Detect which cell encompasses the target text, then output its (X, Y) center coordinate. 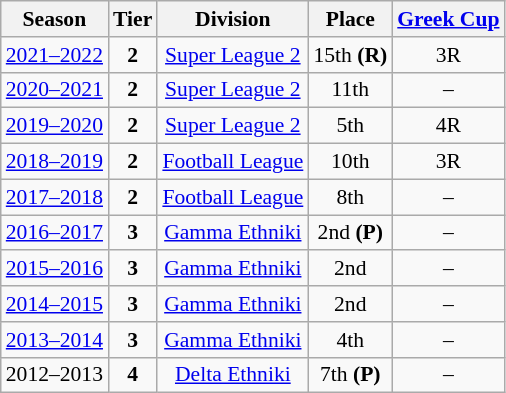
2019–2020 (54, 126)
Delta Ethniki (232, 375)
Tier (132, 19)
2020–2021 (54, 90)
8th (350, 197)
2017–2018 (54, 197)
2018–2019 (54, 162)
2016–2017 (54, 233)
Greek Cup (448, 19)
11th (350, 90)
Season (54, 19)
15th (R) (350, 55)
2013–2014 (54, 340)
2nd (P) (350, 233)
Division (232, 19)
10th (350, 162)
4th (350, 340)
2021–2022 (54, 55)
4 (132, 375)
2015–2016 (54, 269)
4R (448, 126)
7th (P) (350, 375)
2014–2015 (54, 304)
5th (350, 126)
Place (350, 19)
2012–2013 (54, 375)
